Determine the (x, y) coordinate at the center of the cell enclosing the given text.  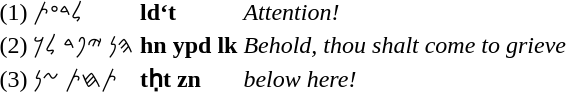
hn ypd lk (188, 45)
𐤄𐤍 𐤉𐤐𐤃 𐤋𐤊 (84, 45)
